Provide the (X, Y) coordinate of the cell's center where the given text is located.  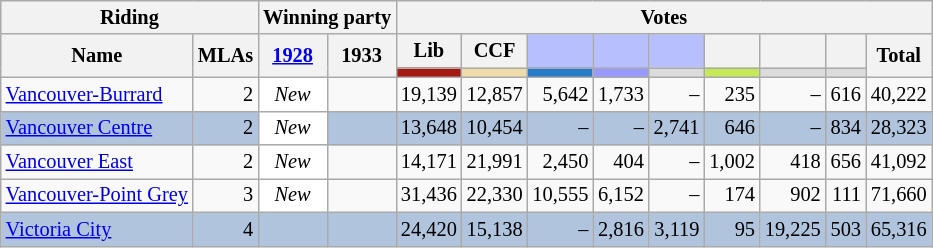
646 (732, 128)
40,222 (899, 94)
CCF (495, 51)
31,436 (429, 195)
2,450 (560, 162)
95 (732, 229)
Victoria City (97, 229)
3 (226, 195)
5,642 (560, 94)
656 (846, 162)
404 (621, 162)
71,660 (899, 195)
902 (793, 195)
Vancouver-Burrard (97, 94)
15,138 (495, 229)
Votes (664, 17)
Name (97, 56)
4 (226, 229)
418 (793, 162)
Riding (130, 17)
19,139 (429, 94)
503 (846, 229)
834 (846, 128)
21,991 (495, 162)
10,555 (560, 195)
10,454 (495, 128)
28,323 (899, 128)
3,119 (677, 229)
MLAs (226, 56)
174 (732, 195)
1928 (292, 56)
Vancouver-Point Grey (97, 195)
Total (899, 56)
6,152 (621, 195)
Vancouver East (97, 162)
14,171 (429, 162)
12,857 (495, 94)
Lib (429, 51)
1,002 (732, 162)
1,733 (621, 94)
616 (846, 94)
24,420 (429, 229)
2,741 (677, 128)
2,816 (621, 229)
Vancouver Centre (97, 128)
1933 (362, 56)
235 (732, 94)
111 (846, 195)
22,330 (495, 195)
19,225 (793, 229)
13,648 (429, 128)
Winning party (327, 17)
65,316 (899, 229)
41,092 (899, 162)
